Return [X, Y] of the center of cell containing provided text 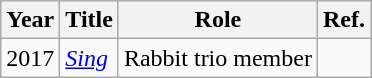
Sing [90, 58]
Role [218, 20]
Year [30, 20]
Rabbit trio member [218, 58]
2017 [30, 58]
Title [90, 20]
Ref. [344, 20]
